Provide the [X, Y] coordinate of the cell's center where the given text is located.  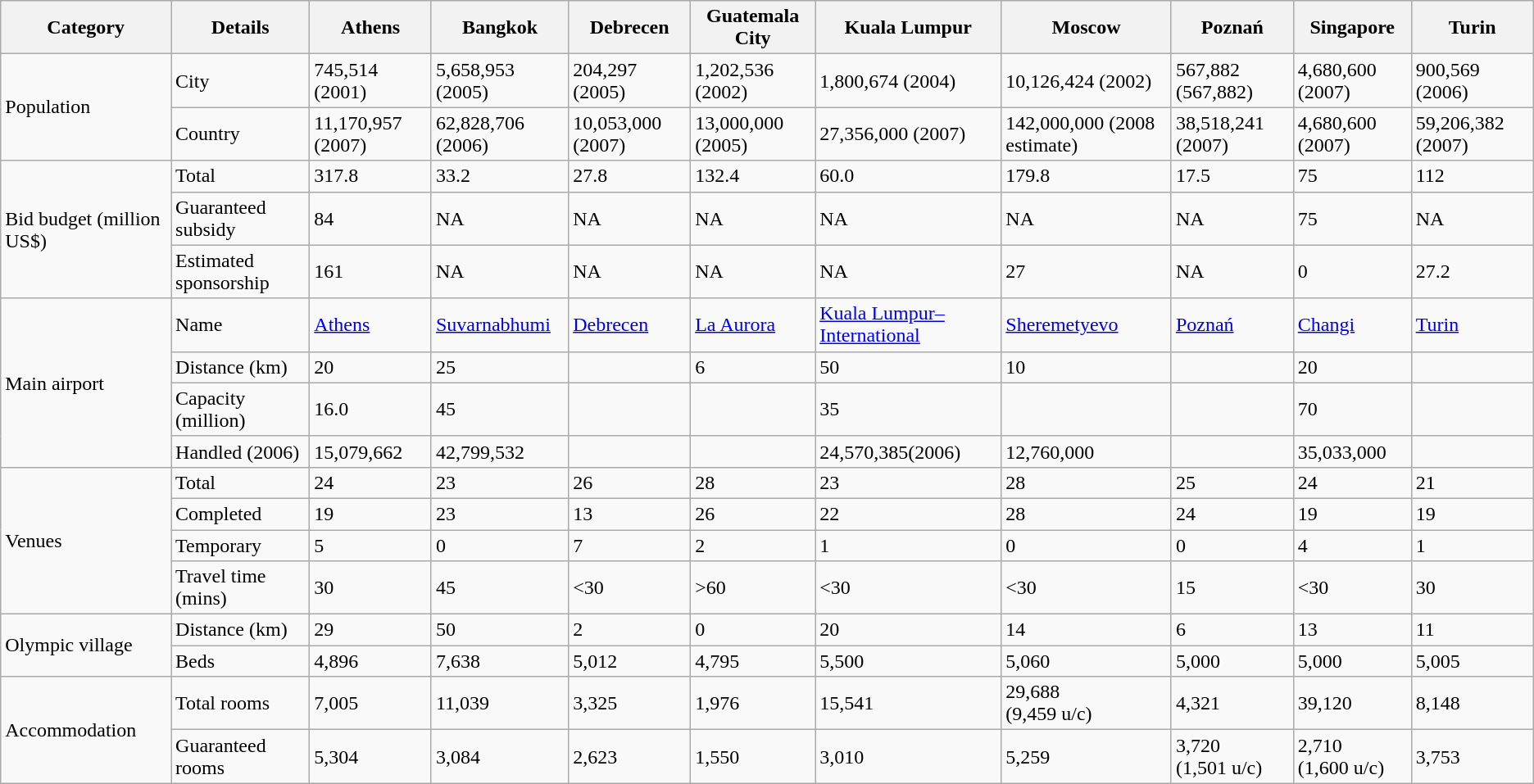
Details [241, 28]
5 [370, 545]
5,060 [1087, 661]
Capacity (million) [241, 410]
112 [1472, 176]
Population [86, 107]
Accommodation [86, 730]
8,148 [1472, 703]
3,325 [629, 703]
27,356,000 (2007) [908, 134]
Completed [241, 514]
42,799,532 [500, 451]
Kuala Lumpur [908, 28]
17.5 [1232, 176]
Category [86, 28]
Guaranteed subsidy [241, 218]
15 [1232, 588]
567,882 (567,882) [1232, 80]
La Aurora [753, 324]
Name [241, 324]
11,170,957 (2007) [370, 134]
59,206,382 (2007) [1472, 134]
12,760,000 [1087, 451]
Bid budget (million US$) [86, 229]
15,541 [908, 703]
29,688(9,459 u/c) [1087, 703]
Singapore [1352, 28]
5,658,953 (2005) [500, 80]
4,795 [753, 661]
Estimated sponsorship [241, 272]
Kuala Lumpur–International [908, 324]
1,550 [753, 757]
11 [1472, 630]
27.8 [629, 176]
7 [629, 545]
2,710(1,600 u/c) [1352, 757]
5,012 [629, 661]
3,720(1,501 u/c) [1232, 757]
>60 [753, 588]
15,079,662 [370, 451]
27.2 [1472, 272]
Total rooms [241, 703]
142,000,000 (2008 estimate) [1087, 134]
13,000,000 (2005) [753, 134]
10 [1087, 367]
7,638 [500, 661]
3,084 [500, 757]
5,304 [370, 757]
62,828,706 (2006) [500, 134]
Country [241, 134]
132.4 [753, 176]
Guaranteed rooms [241, 757]
70 [1352, 410]
5,259 [1087, 757]
Travel time (mins) [241, 588]
Sheremetyevo [1087, 324]
84 [370, 218]
35 [908, 410]
21 [1472, 483]
1,976 [753, 703]
3,753 [1472, 757]
900,569 (2006) [1472, 80]
City [241, 80]
38,518,241 (2007) [1232, 134]
29 [370, 630]
1,202,536 (2002) [753, 80]
10,053,000 (2007) [629, 134]
22 [908, 514]
317.8 [370, 176]
Moscow [1087, 28]
204,297 (2005) [629, 80]
35,033,000 [1352, 451]
Bangkok [500, 28]
24,570,385(2006) [908, 451]
39,120 [1352, 703]
2,623 [629, 757]
Olympic village [86, 646]
3,010 [908, 757]
Guatemala City [753, 28]
4,321 [1232, 703]
4,896 [370, 661]
33.2 [500, 176]
161 [370, 272]
60.0 [908, 176]
Main airport [86, 383]
7,005 [370, 703]
Venues [86, 541]
4 [1352, 545]
745,514 (2001) [370, 80]
16.0 [370, 410]
Changi [1352, 324]
1,800,674 (2004) [908, 80]
Handled (2006) [241, 451]
11,039 [500, 703]
Temporary [241, 545]
27 [1087, 272]
179.8 [1087, 176]
5,500 [908, 661]
5,005 [1472, 661]
Beds [241, 661]
14 [1087, 630]
Suvarnabhumi [500, 324]
10,126,424 (2002) [1087, 80]
